Detect which cell encompasses the target text, then output its (x, y) center coordinate. 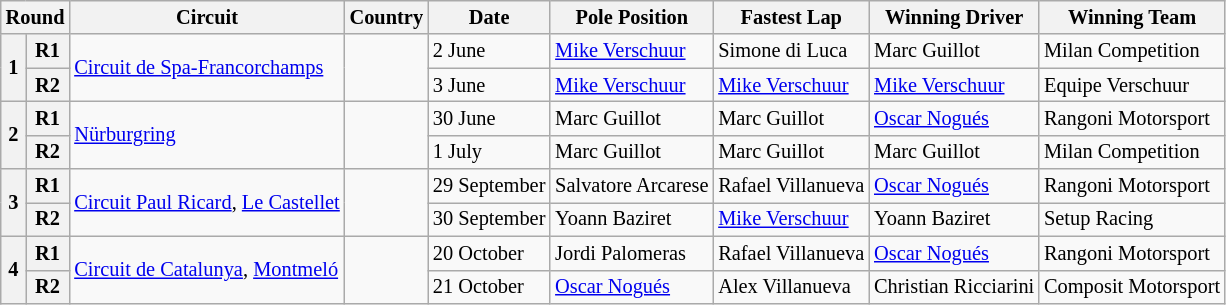
1 (14, 68)
Pole Position (632, 17)
Salvatore Arcarese (632, 186)
2 June (489, 51)
Composit Motorsport (1132, 287)
Country (386, 17)
Circuit de Catalunya, Montmeló (206, 270)
Fastest Lap (791, 17)
29 September (489, 186)
Circuit de Spa-Francorchamps (206, 68)
Round (36, 17)
Date (489, 17)
Equipe Verschuur (1132, 85)
Setup Racing (1132, 219)
4 (14, 270)
Circuit (206, 17)
Simone di Luca (791, 51)
30 September (489, 219)
Jordi Palomeras (632, 253)
2 (14, 134)
1 July (489, 152)
Nürburgring (206, 134)
21 October (489, 287)
Circuit Paul Ricard, Le Castellet (206, 202)
Alex Villanueva (791, 287)
3 June (489, 85)
20 October (489, 253)
30 June (489, 118)
3 (14, 202)
Christian Ricciarini (954, 287)
Winning Team (1132, 17)
Winning Driver (954, 17)
